Identify which cell holds the provided text, then report its (x, y) central coordinate. 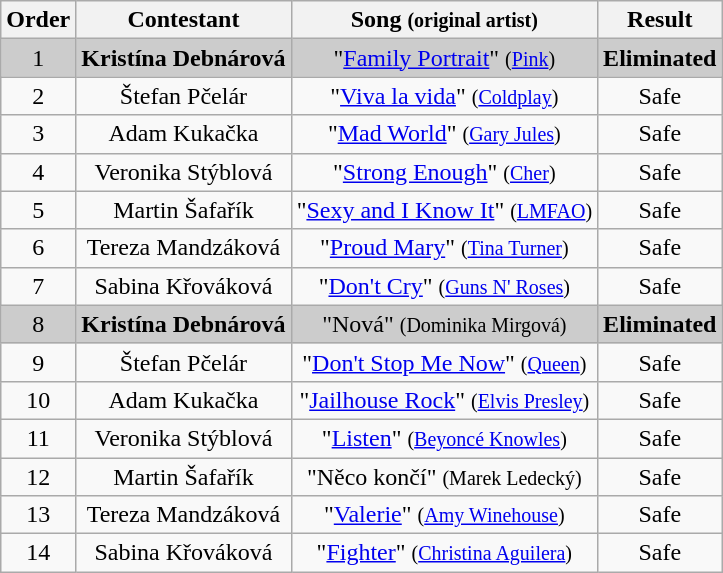
"Valerie" (Amy Winehouse) (444, 515)
4 (38, 172)
Song (original artist) (444, 20)
"Viva la vida" (Coldplay) (444, 96)
9 (38, 362)
"Strong Enough" (Cher) (444, 172)
13 (38, 515)
8 (38, 324)
3 (38, 134)
2 (38, 96)
"Něco končí" (Marek Ledecký) (444, 477)
"Family Portrait" (Pink) (444, 58)
12 (38, 477)
Contestant (184, 20)
7 (38, 286)
"Sexy and I Know It" (LMFAO) (444, 210)
"Listen" (Beyoncé Knowles) (444, 438)
1 (38, 58)
"Fighter" (Christina Aguilera) (444, 553)
"Don't Cry" (Guns N' Roses) (444, 286)
14 (38, 553)
"Jailhouse Rock" (Elvis Presley) (444, 400)
"Proud Mary" (Tina Turner) (444, 248)
"Nová" (Dominika Mirgová) (444, 324)
"Mad World" (Gary Jules) (444, 134)
11 (38, 438)
"Don't Stop Me Now" (Queen) (444, 362)
Result (660, 20)
Order (38, 20)
5 (38, 210)
10 (38, 400)
6 (38, 248)
